Output the (X, Y) coordinate of the center of the cell containing the given text.  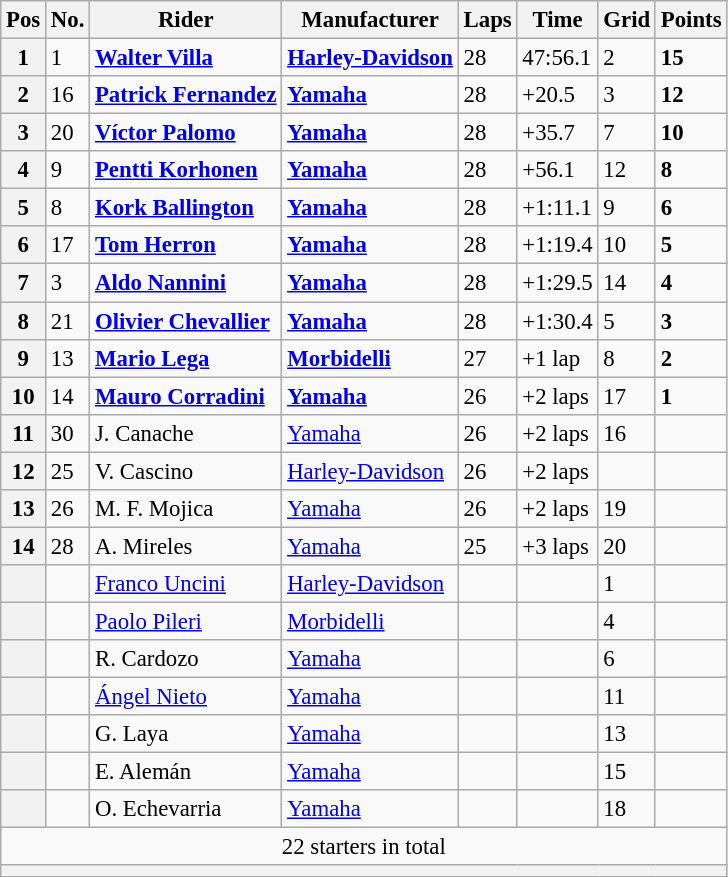
Pos (24, 20)
Mauro Corradini (186, 396)
22 starters in total (364, 847)
R. Cardozo (186, 659)
O. Echevarria (186, 809)
19 (626, 509)
Points (690, 20)
27 (488, 358)
Walter Villa (186, 58)
J. Canache (186, 433)
Ángel Nieto (186, 697)
+1:30.4 (558, 321)
Manufacturer (370, 20)
+1:19.4 (558, 245)
Kork Ballington (186, 208)
Laps (488, 20)
18 (626, 809)
Patrick Fernandez (186, 95)
No. (68, 20)
Paolo Pileri (186, 621)
Olivier Chevallier (186, 321)
+56.1 (558, 170)
G. Laya (186, 734)
Franco Uncini (186, 584)
21 (68, 321)
A. Mireles (186, 546)
30 (68, 433)
M. F. Mojica (186, 509)
+1:11.1 (558, 208)
47:56.1 (558, 58)
Rider (186, 20)
+20.5 (558, 95)
Pentti Korhonen (186, 170)
+35.7 (558, 133)
Mario Lega (186, 358)
Grid (626, 20)
Víctor Palomo (186, 133)
V. Cascino (186, 471)
Tom Herron (186, 245)
Time (558, 20)
+1:29.5 (558, 283)
+1 lap (558, 358)
E. Alemán (186, 772)
+3 laps (558, 546)
Aldo Nannini (186, 283)
